Return the (x, y) coordinate for the center point of the cell that contains the specified text.  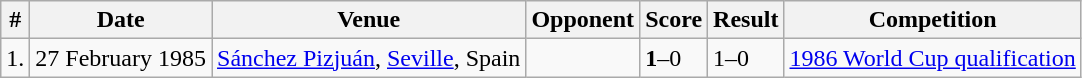
# (16, 20)
1. (16, 58)
27 February 1985 (121, 58)
Result (746, 20)
Score (674, 20)
Opponent (583, 20)
Date (121, 20)
Venue (369, 20)
Competition (932, 20)
Sánchez Pizjuán, Seville, Spain (369, 58)
1986 World Cup qualification (932, 58)
